Output the (X, Y) coordinate of the center of the cell containing the given text.  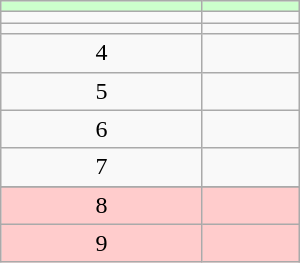
8 (102, 205)
7 (102, 167)
9 (102, 243)
6 (102, 129)
4 (102, 53)
5 (102, 91)
